Extract the (x, y) coordinate from the center of the cell holding the provided text.  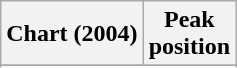
Chart (2004) (72, 34)
Peakposition (189, 34)
